Search for the cell housing the specified text and yield its [X, Y] center coordinate. 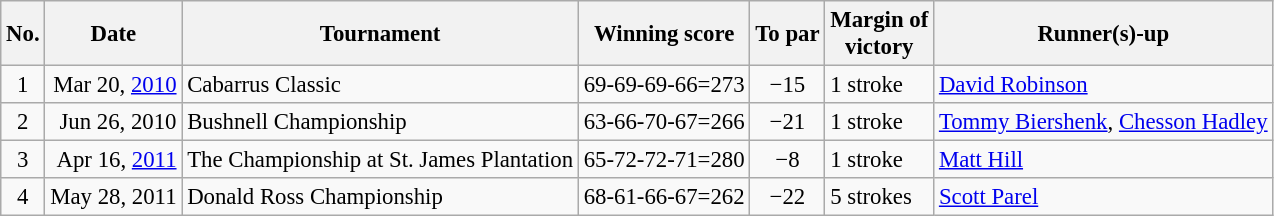
Date [114, 34]
To par [788, 34]
69-69-69-66=273 [664, 85]
Donald Ross Championship [380, 197]
−8 [788, 160]
David Robinson [1104, 85]
Winning score [664, 34]
Tommy Biershenk, Chesson Hadley [1104, 122]
5 strokes [880, 197]
Runner(s)-up [1104, 34]
2 [23, 122]
65-72-72-71=280 [664, 160]
68-61-66-67=262 [664, 197]
Tournament [380, 34]
Jun 26, 2010 [114, 122]
−22 [788, 197]
Cabarrus Classic [380, 85]
Mar 20, 2010 [114, 85]
1 [23, 85]
Matt Hill [1104, 160]
Bushnell Championship [380, 122]
63-66-70-67=266 [664, 122]
Scott Parel [1104, 197]
−21 [788, 122]
May 28, 2011 [114, 197]
No. [23, 34]
Apr 16, 2011 [114, 160]
4 [23, 197]
Margin ofvictory [880, 34]
−15 [788, 85]
The Championship at St. James Plantation [380, 160]
3 [23, 160]
